Scan for the cell matching the given text and deliver its (X, Y) coordinate at center. 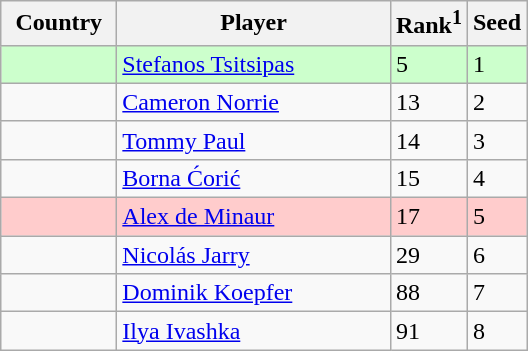
91 (428, 331)
4 (496, 178)
88 (428, 293)
15 (428, 178)
Nicolás Jarry (254, 255)
Alex de Minaur (254, 217)
3 (496, 140)
Stefanos Tsitsipas (254, 64)
Cameron Norrie (254, 102)
17 (428, 217)
Player (254, 24)
Ilya Ivashka (254, 331)
Tommy Paul (254, 140)
29 (428, 255)
8 (496, 331)
2 (496, 102)
Country (59, 24)
Borna Ćorić (254, 178)
Rank1 (428, 24)
14 (428, 140)
Seed (496, 24)
1 (496, 64)
6 (496, 255)
Dominik Koepfer (254, 293)
13 (428, 102)
7 (496, 293)
